Capture the cell that displays the provided text and extract its (X, Y) central coordinate. 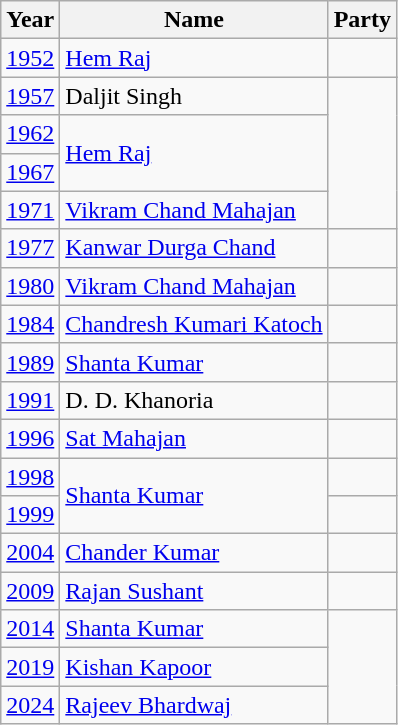
1984 (30, 324)
1998 (30, 477)
2024 (30, 705)
D. D. Khanoria (194, 400)
2019 (30, 667)
Year (30, 20)
1952 (30, 58)
Kishan Kapoor (194, 667)
1977 (30, 248)
1991 (30, 400)
Kanwar Durga Chand (194, 248)
2009 (30, 591)
1971 (30, 210)
2004 (30, 553)
Rajeev Bhardwaj (194, 705)
1957 (30, 96)
1989 (30, 362)
Rajan Sushant (194, 591)
1980 (30, 286)
Chandresh Kumari Katoch (194, 324)
Daljit Singh (194, 96)
Chander Kumar (194, 553)
1996 (30, 438)
1999 (30, 515)
Sat Mahajan (194, 438)
Party (362, 20)
2014 (30, 629)
1962 (30, 134)
1967 (30, 172)
Name (194, 20)
